Identify which cell holds the provided text, then report its (X, Y) central coordinate. 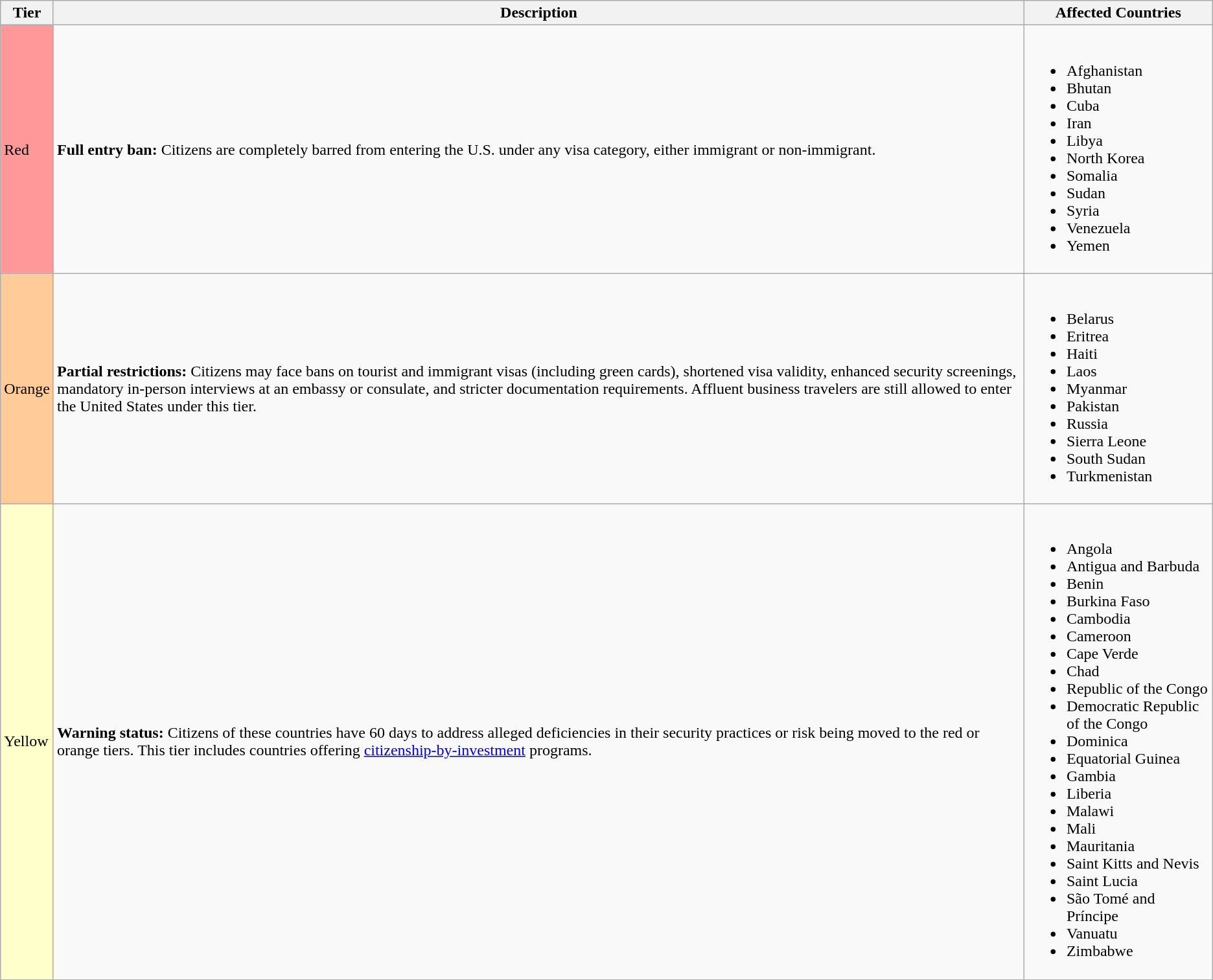
Description (538, 13)
Affected Countries (1118, 13)
Belarus Eritrea Haiti Laos Myanmar Pakistan Russia Sierra Leone South Sudan Turkmenistan (1118, 389)
Yellow (27, 742)
Afghanistan Bhutan Cuba Iran Libya North Korea Somalia Sudan Syria Venezuela Yemen (1118, 149)
Orange (27, 389)
Red (27, 149)
Tier (27, 13)
Full entry ban: Citizens are completely barred from entering the U.S. under any visa category, either immigrant or non-immigrant. (538, 149)
